Detect which cell encompasses the target text, then output its (x, y) center coordinate. 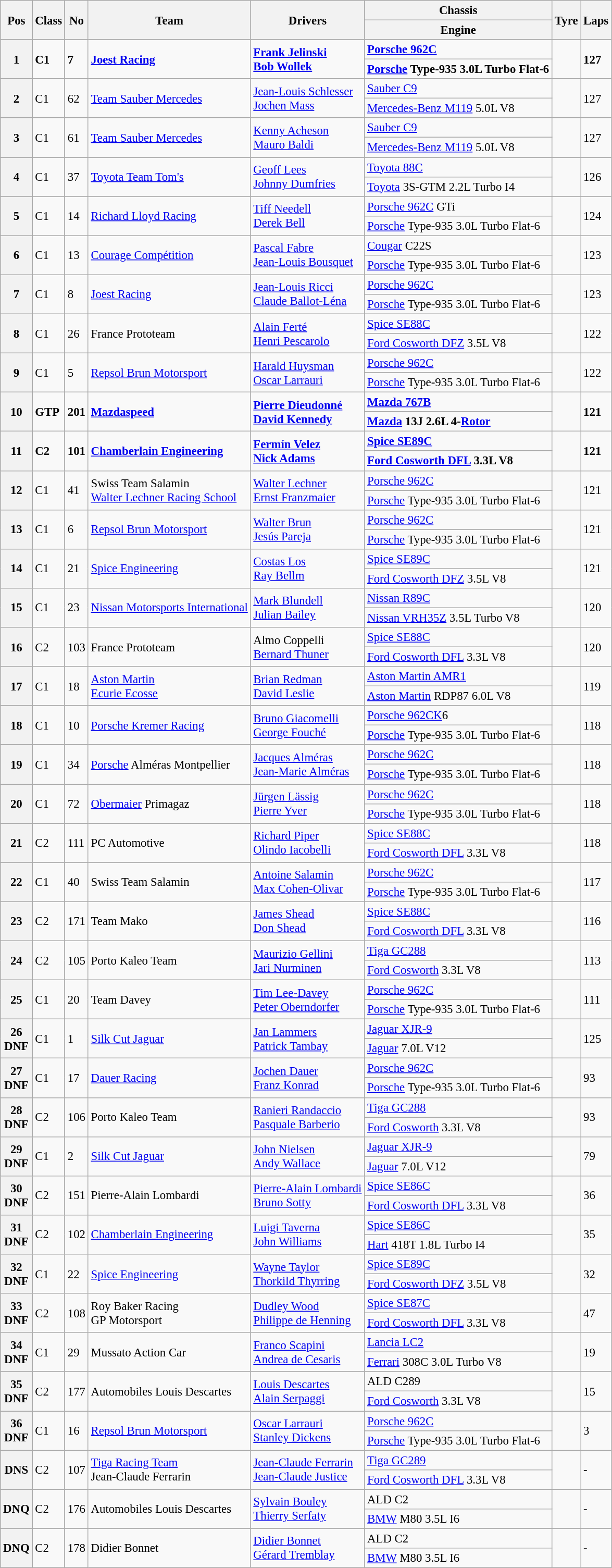
Brian Redman David Leslie (307, 686)
Pascal Fabre Jean-Louis Bousquet (307, 255)
62 (76, 98)
PC Automotive (169, 843)
26DNF (17, 1039)
Antoine Salamin Max Cohen-Olivar (307, 882)
Jürgen Lässig Pierre Yver (307, 804)
151 (76, 1195)
Wayne Taylor Thorkild Thyrring (307, 1274)
Jean-Claude Ferrarin Jean-Claude Justice (307, 1470)
36DNF (17, 1431)
Didier Bonnet (169, 1548)
28DNF (17, 1117)
Walter Brun Jesús Pareja (307, 529)
178 (76, 1548)
11 (17, 451)
Porsche 962CK6 (458, 715)
102 (76, 1235)
Walter Lechner Ernst Franzmaier (307, 490)
Obermaier Primagaz (169, 804)
Richard Piper Olindo Iacobelli (307, 843)
Alain Ferté Henri Pescarolo (307, 334)
201 (76, 412)
31DNF (17, 1235)
33DNF (17, 1313)
Jean-Louis Ricci Claude Ballot-Léna (307, 294)
Chassis (458, 10)
Nissan VRH35Z 3.5L Turbo V8 (458, 618)
27DNF (17, 1078)
41 (76, 490)
Dauer Racing (169, 1078)
James Shead Don Shead (307, 921)
177 (76, 1391)
72 (76, 804)
Porsche Kremer Racing (169, 725)
Franco Scapini Andrea de Cesaris (307, 1352)
29 (76, 1352)
29DNF (17, 1156)
Aston Martin AMR1 (458, 676)
101 (76, 451)
35 (596, 1235)
61 (76, 138)
126 (596, 177)
Ranieri Randaccio Pasquale Barberio (307, 1117)
79 (596, 1156)
Pierre-Alain Lombardi (169, 1195)
Class (49, 20)
Dudley Wood Philippe de Henning (307, 1313)
Spice SE87C (458, 1303)
176 (76, 1509)
105 (76, 960)
DNS (17, 1470)
Didier Bonnet Gérard Tremblay (307, 1548)
117 (596, 882)
Porsche 962C GTi (458, 206)
Engine (458, 30)
Mazda 13J 2.6L 4-Rotor (458, 422)
Tiga Racing Team Jean-Claude Ferrarin (169, 1470)
Jochen Dauer Franz Konrad (307, 1078)
171 (76, 921)
Nissan Motorsports International (169, 608)
Pierre-Alain Lombardi Bruno Sotty (307, 1195)
Team (169, 20)
Bruno Giacomelli George Fouché (307, 725)
32DNF (17, 1274)
Sylvain Bouley Thierry Serfaty (307, 1509)
Tyre (566, 20)
Team Mako (169, 921)
Jacques Alméras Jean-Marie Alméras (307, 765)
Swiss Team Salamin (169, 882)
32 (596, 1274)
4 (17, 177)
Aston Martin Ecurie Ecosse (169, 686)
34 (76, 765)
Geoff Lees Johnny Dumfries (307, 177)
Luigi Taverna John Williams (307, 1235)
30DNF (17, 1195)
Jean-Louis Schlesser Jochen Mass (307, 98)
116 (596, 921)
Mazdaspeed (169, 412)
Aston Martin RDP87 6.0L V8 (458, 696)
Hart 418T 1.8L Turbo I4 (458, 1244)
Pos (17, 20)
Louis Descartes Alain Serpaggi (307, 1391)
Roy Baker Racing GP Motorsport (169, 1313)
103 (76, 647)
Richard Lloyd Racing (169, 216)
Toyota Team Tom's (169, 177)
9 (17, 373)
26 (76, 334)
Pierre Dieudonné David Kennedy (307, 412)
Porsche Alméras Montpellier (169, 765)
Laps (596, 20)
GTP (49, 412)
Oscar Larrauri Stanley Dickens (307, 1431)
40 (76, 882)
108 (76, 1313)
Mazda 767B (458, 402)
Mark Blundell Julian Bailey (307, 608)
Team Davey (169, 999)
Jan Lammers Patrick Tambay (307, 1039)
Maurizio Gellini Jari Nurminen (307, 960)
25 (17, 999)
Toyota 3S-GTM 2.2L Turbo I4 (458, 187)
37 (76, 177)
24 (17, 960)
Harald Huysman Oscar Larrauri (307, 373)
Ferrari 308C 3.0L Turbo V8 (458, 1362)
107 (76, 1470)
Costas Los Ray Bellm (307, 569)
34DNF (17, 1352)
Toyota 88C (458, 167)
Fermín Velez Nick Adams (307, 451)
Swiss Team Salamin Walter Lechner Racing School (169, 490)
Nissan R89C (458, 598)
125 (596, 1039)
No (76, 20)
12 (17, 490)
119 (596, 686)
Tim Lee-Davey Peter Oberndorfer (307, 999)
113 (596, 960)
Cougar C22S (458, 245)
ALD C289 (458, 1381)
36 (596, 1195)
Tiga GC289 (458, 1460)
John Nielsen Andy Wallace (307, 1156)
Kenny Acheson Mauro Baldi (307, 138)
Frank Jelinski Bob Wollek (307, 59)
Tiff Needell Derek Bell (307, 216)
Mussato Action Car (169, 1352)
47 (596, 1313)
35DNF (17, 1391)
Almo Coppelli Bernard Thuner (307, 647)
Courage Compétition (169, 255)
Lancia LC2 (458, 1342)
124 (596, 216)
106 (76, 1117)
Drivers (307, 20)
